Identify which cell holds the provided text, then report its (x, y) central coordinate. 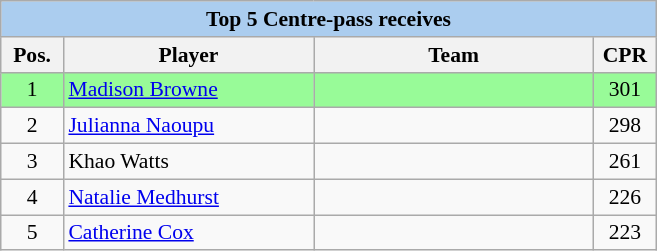
226 (626, 197)
261 (626, 162)
2 (32, 126)
Khao Watts (188, 162)
5 (32, 233)
Player (188, 55)
1 (32, 90)
Team (454, 55)
Top 5 Centre-pass receives (329, 19)
CPR (626, 55)
3 (32, 162)
Madison Browne (188, 90)
Julianna Naoupu (188, 126)
4 (32, 197)
298 (626, 126)
Pos. (32, 55)
301 (626, 90)
Natalie Medhurst (188, 197)
Catherine Cox (188, 233)
223 (626, 233)
